Return the [X, Y] coordinate for the center point of the cell that contains the specified text.  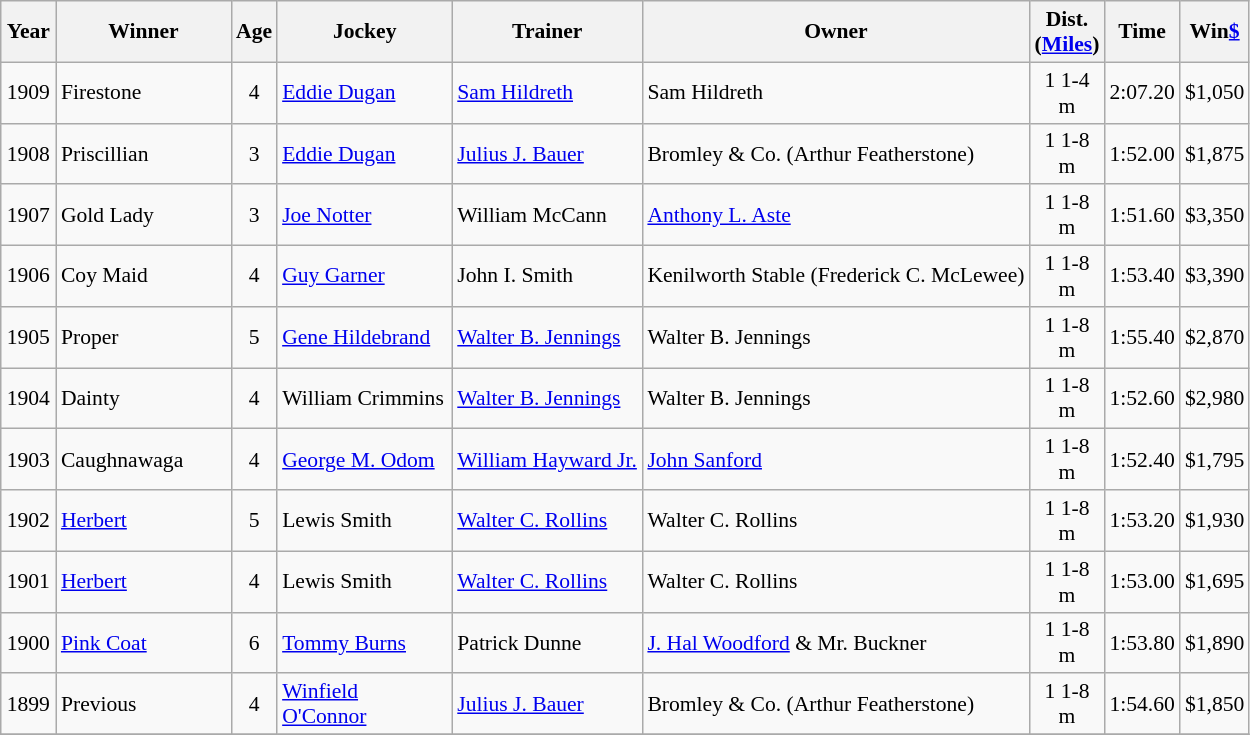
William McCann [547, 216]
Patrick Dunne [547, 642]
$1,695 [1214, 582]
1:52.00 [1142, 154]
1908 [28, 154]
$1,050 [1214, 92]
1:52.40 [1142, 460]
1:52.60 [1142, 398]
Firestone [144, 92]
$2,870 [1214, 338]
Caughnawaga [144, 460]
2:07.20 [1142, 92]
1906 [28, 276]
Owner [836, 32]
1:53.00 [1142, 582]
William Hayward Jr. [547, 460]
Year [28, 32]
J. Hal Woodford & Mr. Buckner [836, 642]
Dainty [144, 398]
Kenilworth Stable (Frederick C. McLewee) [836, 276]
Age [254, 32]
Winfield O'Connor [364, 704]
1:54.60 [1142, 704]
1:53.20 [1142, 520]
Pink Coat [144, 642]
$1,930 [1214, 520]
$1,795 [1214, 460]
$3,350 [1214, 216]
Dist. (Miles) [1068, 32]
Gold Lady [144, 216]
6 [254, 642]
Joe Notter [364, 216]
Coy Maid [144, 276]
Previous [144, 704]
1903 [28, 460]
Guy Garner [364, 276]
1907 [28, 216]
Proper [144, 338]
1905 [28, 338]
Trainer [547, 32]
Priscillian [144, 154]
1904 [28, 398]
George M. Odom [364, 460]
$1,875 [1214, 154]
1:53.80 [1142, 642]
Win$ [1214, 32]
1:51.60 [1142, 216]
Anthony L. Aste [836, 216]
William Crimmins [364, 398]
1900 [28, 642]
$1,890 [1214, 642]
Jockey [364, 32]
1899 [28, 704]
1 1-4 m [1068, 92]
$1,850 [1214, 704]
$2,980 [1214, 398]
Tommy Burns [364, 642]
John Sanford [836, 460]
Time [1142, 32]
$3,390 [1214, 276]
John I. Smith [547, 276]
1909 [28, 92]
1:53.40 [1142, 276]
1:55.40 [1142, 338]
1901 [28, 582]
Winner [144, 32]
1902 [28, 520]
Gene Hildebrand [364, 338]
